Extract the (x, y) coordinate from the center of the cell holding the provided text.  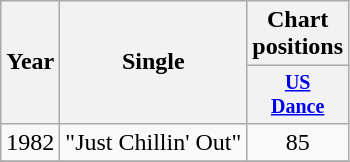
Chart positions (298, 34)
85 (298, 142)
Year (30, 62)
USDance (298, 94)
1982 (30, 142)
"Just Chillin' Out" (154, 142)
Single (154, 62)
